Identify which cell holds the provided text, then report its [x, y] central coordinate. 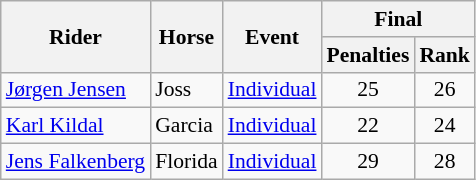
Final [398, 19]
26 [444, 90]
Event [272, 36]
Karl Kildal [76, 126]
Rider [76, 36]
Garcia [186, 126]
Horse [186, 36]
28 [444, 162]
Jørgen Jensen [76, 90]
Florida [186, 162]
Jens Falkenberg [76, 162]
Joss [186, 90]
25 [368, 90]
Penalties [368, 55]
Rank [444, 55]
24 [444, 126]
22 [368, 126]
29 [368, 162]
